Identify which cell holds the provided text, then report its (x, y) central coordinate. 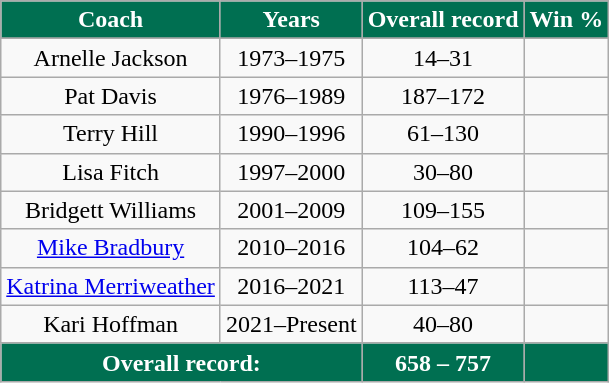
104–62 (443, 248)
Katrina Merriweather (111, 286)
Bridgett Williams (111, 210)
30–80 (443, 172)
Coach (111, 20)
2010–2016 (291, 248)
Overall record (443, 20)
Overall record: (182, 362)
2021–Present (291, 324)
1997–2000 (291, 172)
14–31 (443, 58)
113–47 (443, 286)
Pat Davis (111, 96)
1990–1996 (291, 134)
1973–1975 (291, 58)
658 – 757 (443, 362)
187–172 (443, 96)
Win % (566, 20)
Terry Hill (111, 134)
109–155 (443, 210)
61–130 (443, 134)
1976–1989 (291, 96)
40–80 (443, 324)
2016–2021 (291, 286)
2001–2009 (291, 210)
Kari Hoffman (111, 324)
Arnelle Jackson (111, 58)
Lisa Fitch (111, 172)
Years (291, 20)
Mike Bradbury (111, 248)
